Pinpoint the cell where the given text exists, returning its (x, y) midpoint coordinate. 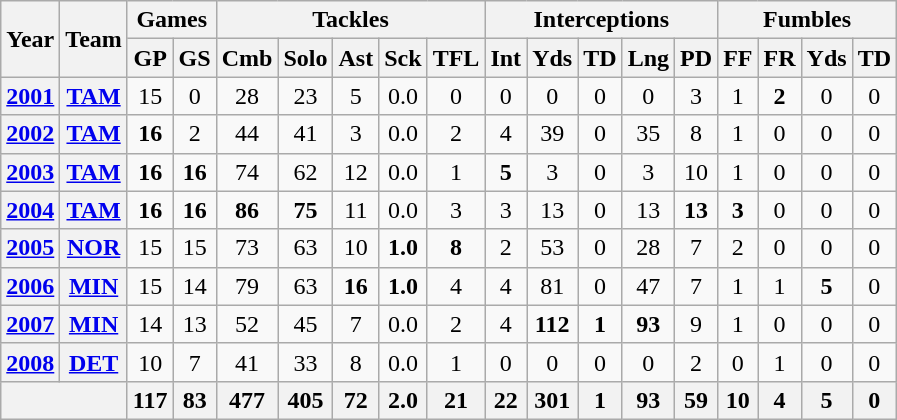
2.0 (403, 400)
35 (648, 134)
2006 (30, 286)
2007 (30, 324)
NOR (94, 248)
Interceptions (602, 20)
Cmb (247, 58)
117 (150, 400)
53 (552, 248)
477 (247, 400)
405 (306, 400)
Ast (356, 58)
112 (552, 324)
75 (306, 210)
23 (306, 96)
FR (780, 58)
Year (30, 39)
Sck (403, 58)
2003 (30, 172)
33 (306, 362)
21 (456, 400)
Tackles (350, 20)
FF (738, 58)
Solo (306, 58)
52 (247, 324)
301 (552, 400)
11 (356, 210)
44 (247, 134)
81 (552, 286)
86 (247, 210)
GP (150, 58)
DET (94, 362)
Lng (648, 58)
39 (552, 134)
Team (94, 39)
62 (306, 172)
2008 (30, 362)
2005 (30, 248)
TFL (456, 58)
83 (194, 400)
73 (247, 248)
Int (506, 58)
GS (194, 58)
2002 (30, 134)
9 (696, 324)
2001 (30, 96)
12 (356, 172)
72 (356, 400)
47 (648, 286)
2004 (30, 210)
59 (696, 400)
79 (247, 286)
74 (247, 172)
Fumbles (808, 20)
Games (172, 20)
22 (506, 400)
45 (306, 324)
PD (696, 58)
